Find where the given text appears and provide that cell's center as [x, y] coordinate. 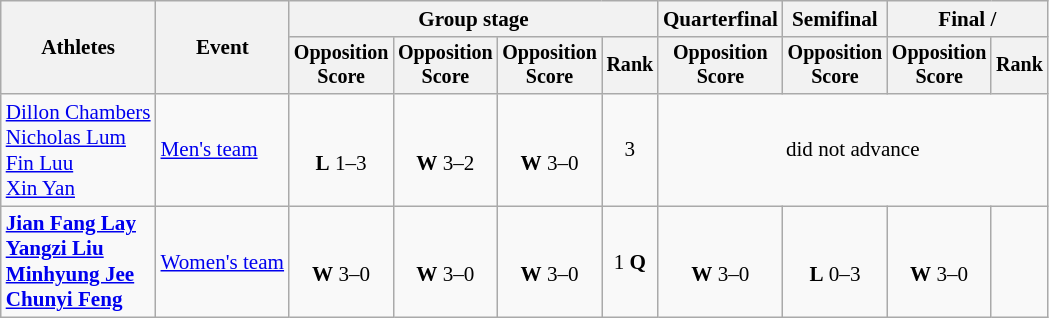
W 3–2 [445, 150]
L 1–3 [341, 150]
did not advance [853, 150]
Women's team [222, 262]
Men's team [222, 150]
Jian Fang LayYangzi LiuMinhyung JeeChunyi Feng [78, 262]
Semifinal [835, 18]
Event [222, 48]
1 Q [630, 262]
L 0–3 [835, 262]
Final / [967, 18]
Athletes [78, 48]
Quarterfinal [720, 18]
3 [630, 150]
Group stage [474, 18]
Dillon Chambers Nicholas Lum Fin Luu Xin Yan [78, 150]
